For the text-containing cell, return its midpoint in (X, Y) coordinate format. 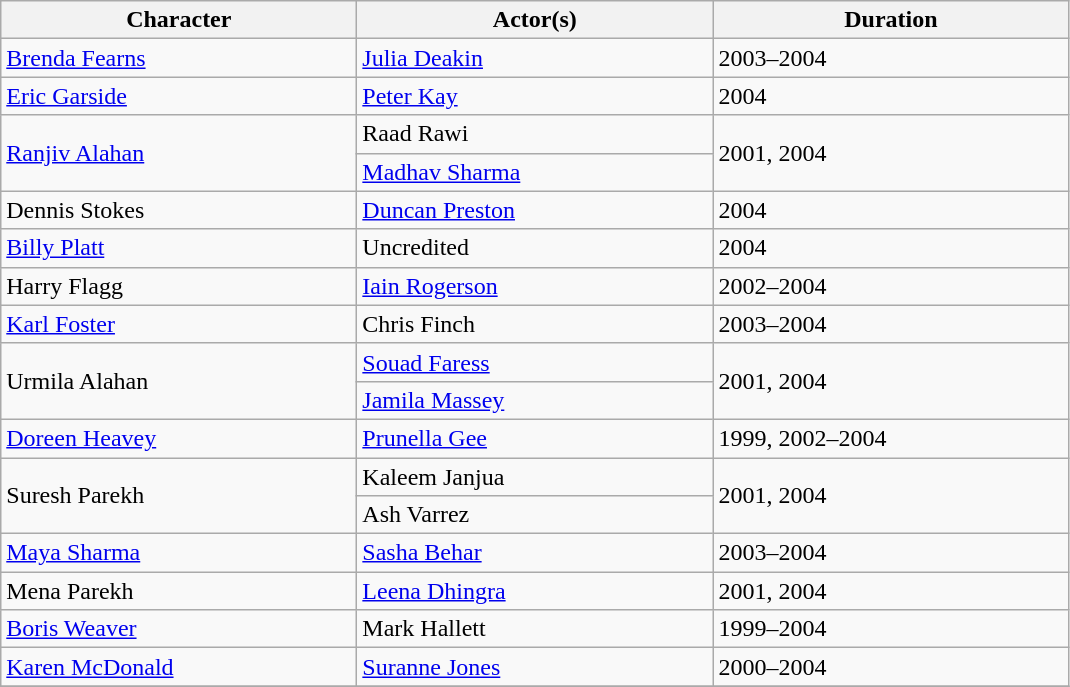
Iain Rogerson (535, 286)
Karen McDonald (179, 667)
Duncan Preston (535, 210)
Karl Foster (179, 324)
Harry Flagg (179, 286)
2002–2004 (891, 286)
Eric Garside (179, 96)
Madhav Sharma (535, 172)
Leena Dhingra (535, 591)
Ranjiv Alahan (179, 153)
Boris Weaver (179, 629)
2000–2004 (891, 667)
Suranne Jones (535, 667)
Souad Faress (535, 362)
Brenda Fearns (179, 58)
1999, 2002–2004 (891, 438)
Jamila Massey (535, 400)
Raad Rawi (535, 134)
Peter Kay (535, 96)
Prunella Gee (535, 438)
Duration (891, 20)
Julia Deakin (535, 58)
Billy Platt (179, 248)
Doreen Heavey (179, 438)
Chris Finch (535, 324)
1999–2004 (891, 629)
Mark Hallett (535, 629)
Suresh Parekh (179, 496)
Actor(s) (535, 20)
Mena Parekh (179, 591)
Dennis Stokes (179, 210)
Sasha Behar (535, 553)
Ash Varrez (535, 515)
Kaleem Janjua (535, 477)
Uncredited (535, 248)
Character (179, 20)
Urmila Alahan (179, 381)
Maya Sharma (179, 553)
